Search for the cell housing the specified text and yield its (x, y) center coordinate. 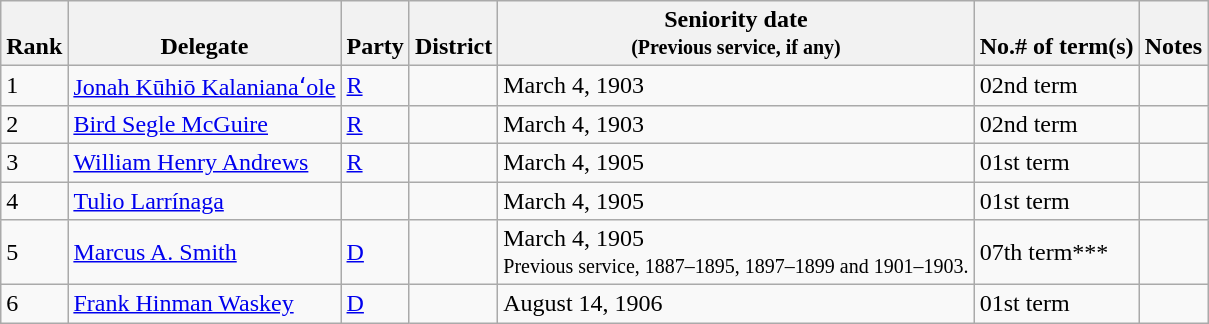
Party (375, 34)
Rank (34, 34)
3 (34, 162)
Delegate (204, 34)
5 (34, 252)
Marcus A. Smith (204, 252)
2 (34, 124)
Notes (1173, 34)
Seniority date(Previous service, if any) (736, 34)
Frank Hinman Waskey (204, 304)
6 (34, 304)
1 (34, 86)
William Henry Andrews (204, 162)
August 14, 1906 (736, 304)
District (453, 34)
March 4, 1905Previous service, 1887–1895, 1897–1899 and 1901–1903. (736, 252)
Bird Segle McGuire (204, 124)
4 (34, 201)
Jonah Kūhiō Kalanianaʻole (204, 86)
No.# of term(s) (1056, 34)
Tulio Larrínaga (204, 201)
07th term*** (1056, 252)
